For the text-containing cell, return its midpoint in (X, Y) coordinate format. 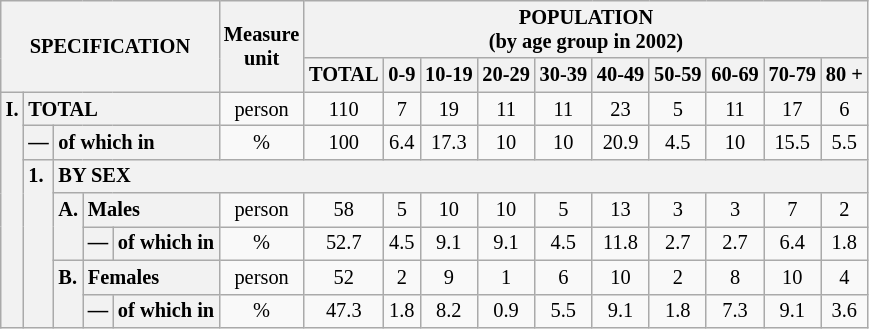
1 (506, 277)
3.6 (844, 311)
58 (344, 210)
11.8 (620, 243)
52 (344, 277)
8 (734, 277)
40-49 (620, 75)
20-29 (506, 75)
23 (620, 109)
100 (344, 142)
9 (448, 277)
60-69 (734, 75)
4 (844, 277)
17.3 (448, 142)
0.9 (506, 311)
80 + (844, 75)
70-79 (792, 75)
7.3 (734, 311)
Measure unit (262, 46)
50-59 (678, 75)
I. (12, 210)
47.3 (344, 311)
8.2 (448, 311)
13 (620, 210)
17 (792, 109)
110 (344, 109)
B. (68, 294)
1. (38, 243)
POPULATION (by age group in 2002) (586, 29)
0-9 (402, 75)
10-19 (448, 75)
20.9 (620, 142)
15.5 (792, 142)
19 (448, 109)
A. (68, 226)
30-39 (564, 75)
Females (151, 277)
SPECIFICATION (110, 46)
Males (151, 210)
BY SEX (461, 176)
52.7 (344, 243)
